From the cell containing the given text, extract its center point as [X, Y] coordinate. 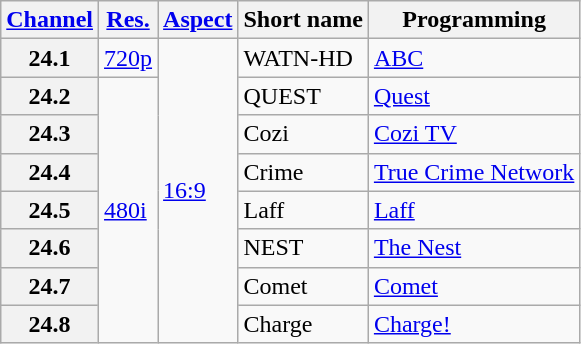
24.4 [50, 172]
QUEST [303, 96]
24.3 [50, 134]
Quest [474, 96]
24.8 [50, 324]
Charge [303, 324]
Cozi [303, 134]
WATN-HD [303, 58]
24.2 [50, 96]
480i [128, 210]
Channel [50, 20]
Cozi TV [474, 134]
24.6 [50, 248]
24.5 [50, 210]
Res. [128, 20]
24.7 [50, 286]
720p [128, 58]
Aspect [198, 20]
Crime [303, 172]
16:9 [198, 191]
The Nest [474, 248]
24.1 [50, 58]
NEST [303, 248]
True Crime Network [474, 172]
Short name [303, 20]
ABC [474, 58]
Charge! [474, 324]
Programming [474, 20]
